For the text-containing cell, return its midpoint in [x, y] coordinate format. 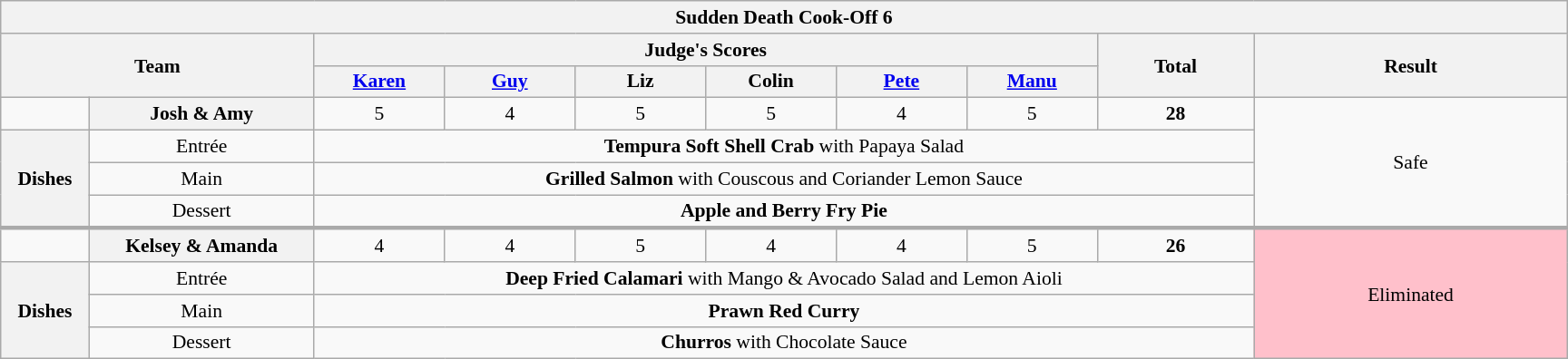
Guy [510, 82]
Manu [1032, 82]
Judge's Scores [706, 50]
Liz [641, 82]
Deep Fried Calamari with Mango & Avocado Salad and Lemon Aioli [784, 278]
28 [1176, 114]
Apple and Berry Fry Pie [784, 212]
Total [1176, 65]
Churros with Chocolate Sauce [784, 343]
Kelsey & Amanda [201, 245]
Grilled Salmon with Couscous and Coriander Lemon Sauce [784, 179]
Prawn Red Curry [784, 311]
Pete [901, 82]
Safe [1410, 163]
Team [158, 65]
26 [1176, 245]
Eliminated [1410, 294]
Sudden Death Cook-Off 6 [784, 17]
Colin [771, 82]
Tempura Soft Shell Crab with Papaya Salad [784, 147]
Josh & Amy [201, 114]
Karen [379, 82]
Result [1410, 65]
